Return the (X, Y) coordinate for the center point of the cell that contains the specified text.  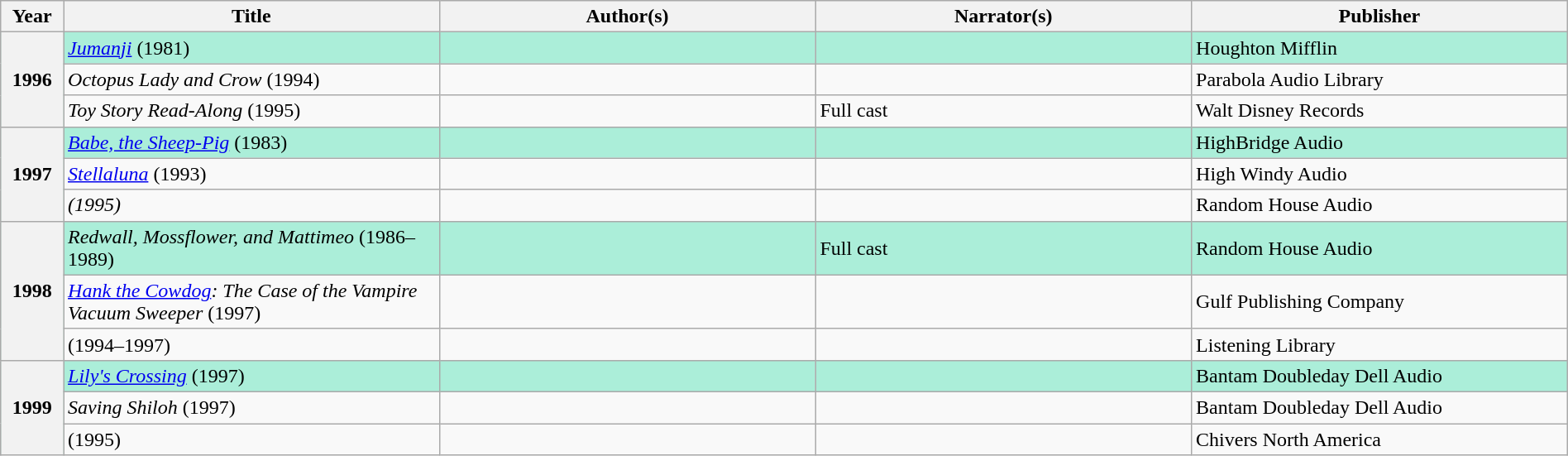
Redwall, Mossflower, and Mattimeo (1986–1989) (251, 248)
Hank the Cowdog: The Case of the Vampire Vacuum Sweeper (1997) (251, 301)
1999 (32, 407)
Title (251, 17)
Year (32, 17)
Toy Story Read-Along (1995) (251, 111)
HighBridge Audio (1379, 142)
Octopus Lady and Crow (1994) (251, 79)
Saving Shiloh (1997) (251, 407)
Stellaluna (1993) (251, 174)
High Windy Audio (1379, 174)
(1994–1997) (251, 344)
Listening Library (1379, 344)
Jumanji (1981) (251, 48)
Houghton Mifflin (1379, 48)
Narrator(s) (1004, 17)
Parabola Audio Library (1379, 79)
Chivers North America (1379, 439)
Walt Disney Records (1379, 111)
1996 (32, 79)
Lily's Crossing (1997) (251, 376)
Author(s) (627, 17)
1997 (32, 174)
Publisher (1379, 17)
Gulf Publishing Company (1379, 301)
1998 (32, 290)
Babe, the Sheep-Pig (1983) (251, 142)
